Return (x, y) of the center of cell containing provided text 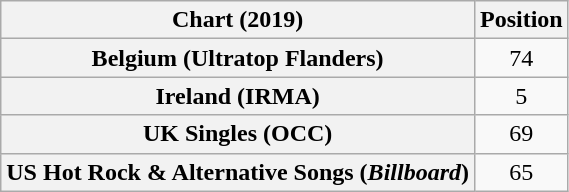
Belgium (Ultratop Flanders) (238, 58)
Position (521, 20)
69 (521, 134)
UK Singles (OCC) (238, 134)
US Hot Rock & Alternative Songs (Billboard) (238, 172)
Ireland (IRMA) (238, 96)
Chart (2019) (238, 20)
5 (521, 96)
65 (521, 172)
74 (521, 58)
